Return the (x, y) coordinate for the center point of the cell that contains the specified text.  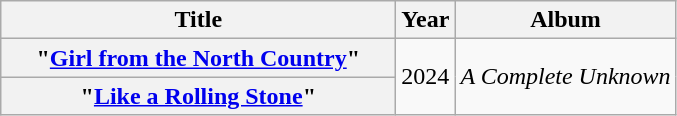
A Complete Unknown (566, 77)
Album (566, 20)
"Like a Rolling Stone" (198, 96)
Title (198, 20)
2024 (426, 77)
"Girl from the North Country" (198, 58)
Year (426, 20)
